Identify which cell holds the provided text, then report its (X, Y) central coordinate. 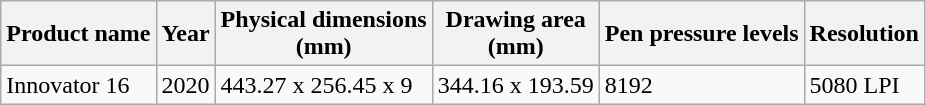
5080 LPI (864, 85)
Year (186, 34)
443.27 x 256.45 x 9 (324, 85)
Physical dimensions(mm) (324, 34)
344.16 x 193.59 (516, 85)
Product name (78, 34)
Pen pressure levels (702, 34)
Drawing area(mm) (516, 34)
Resolution (864, 34)
8192 (702, 85)
2020 (186, 85)
Innovator 16 (78, 85)
